Extract the (x, y) coordinate from the center of the cell holding the provided text.  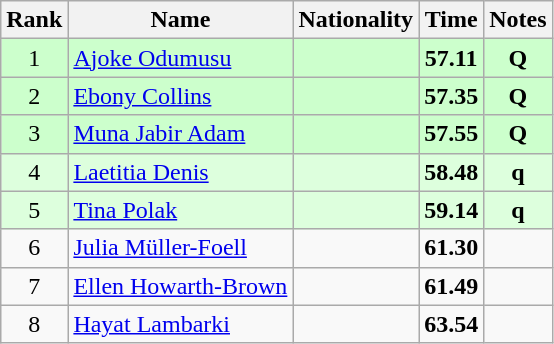
5 (34, 210)
Time (452, 20)
6 (34, 248)
Muna Jabir Adam (180, 134)
3 (34, 134)
57.35 (452, 96)
61.30 (452, 248)
Ellen Howarth-Brown (180, 286)
Ebony Collins (180, 96)
Hayat Lambarki (180, 324)
7 (34, 286)
57.11 (452, 58)
Notes (518, 20)
Ajoke Odumusu (180, 58)
59.14 (452, 210)
63.54 (452, 324)
Laetitia Denis (180, 172)
4 (34, 172)
8 (34, 324)
Rank (34, 20)
Name (180, 20)
1 (34, 58)
2 (34, 96)
58.48 (452, 172)
Nationality (356, 20)
Tina Polak (180, 210)
61.49 (452, 286)
Julia Müller-Foell (180, 248)
57.55 (452, 134)
